Scan for the cell matching the given text and deliver its (X, Y) coordinate at center. 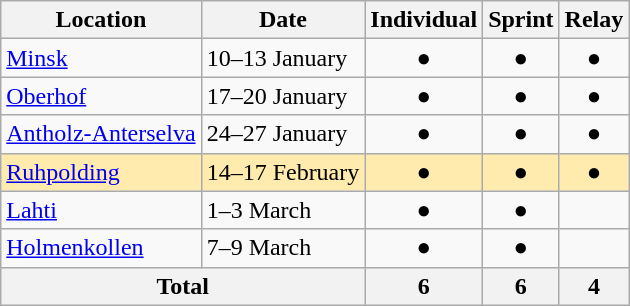
Oberhof (101, 96)
Location (101, 20)
24–27 January (283, 134)
Total (183, 286)
10–13 January (283, 58)
Minsk (101, 58)
17–20 January (283, 96)
Relay (594, 20)
Sprint (521, 20)
Antholz-Anterselva (101, 134)
Ruhpolding (101, 172)
4 (594, 286)
Holmenkollen (101, 248)
1–3 March (283, 210)
Lahti (101, 210)
14–17 February (283, 172)
7–9 March (283, 248)
Individual (424, 20)
Date (283, 20)
